Locate the cell with the specified text and output its [x, y] center coordinate. 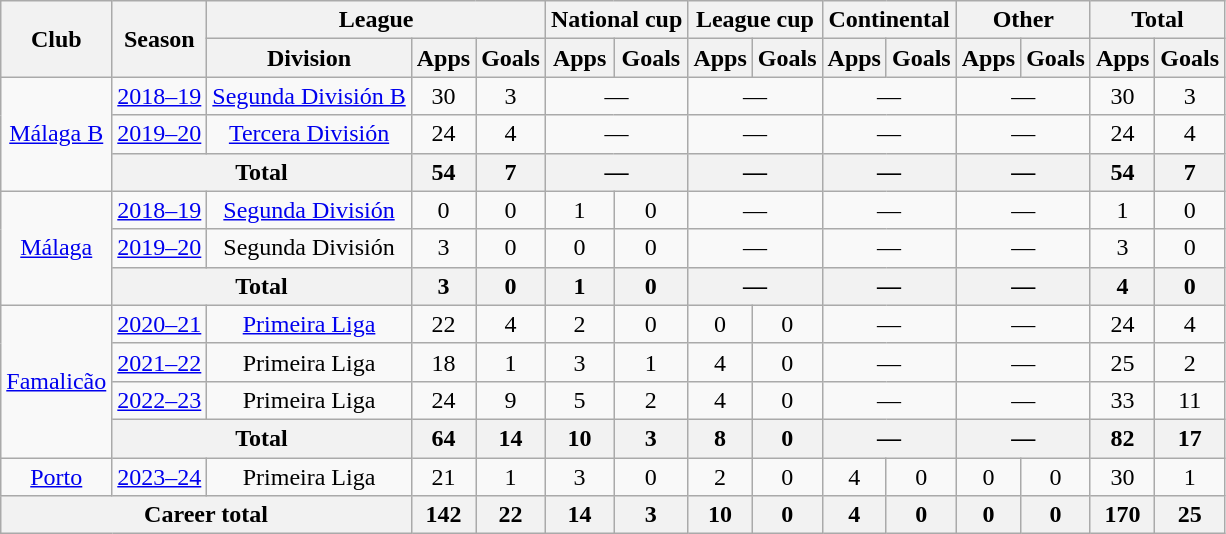
2023–24 [160, 477]
11 [1190, 400]
Division [309, 58]
Club [56, 39]
64 [443, 438]
Málaga B [56, 134]
Tercera División [309, 134]
18 [443, 362]
2020–21 [160, 324]
5 [579, 400]
Famalicão [56, 381]
2021–22 [160, 362]
Porto [56, 477]
82 [1122, 438]
National cup [616, 20]
League [376, 20]
Continental [889, 20]
170 [1122, 515]
17 [1190, 438]
Málaga [56, 248]
142 [443, 515]
2022–23 [160, 400]
Other [1023, 20]
8 [720, 438]
21 [443, 477]
Segunda División B [309, 96]
Season [160, 39]
League cup [755, 20]
Career total [206, 515]
33 [1122, 400]
9 [511, 400]
